Scan for the cell matching the given text and deliver its (x, y) coordinate at center. 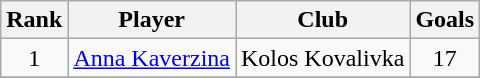
Goals (445, 20)
Player (152, 20)
17 (445, 58)
Kolos Kovalivka (323, 58)
Anna Kaverzina (152, 58)
Club (323, 20)
1 (34, 58)
Rank (34, 20)
